Extract the (X, Y) coordinate from the center of the cell holding the provided text.  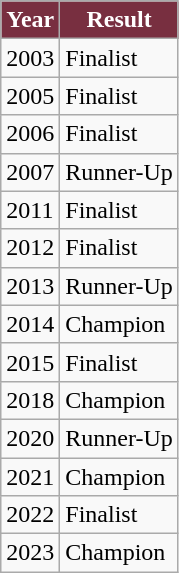
2015 (30, 362)
2005 (30, 96)
Result (120, 20)
2021 (30, 477)
2012 (30, 248)
2006 (30, 134)
Year (30, 20)
2018 (30, 400)
2020 (30, 438)
2022 (30, 515)
2014 (30, 324)
2003 (30, 58)
2013 (30, 286)
2023 (30, 553)
2011 (30, 210)
2007 (30, 172)
